Return the [x, y] coordinate for the center point of the cell that contains the specified text.  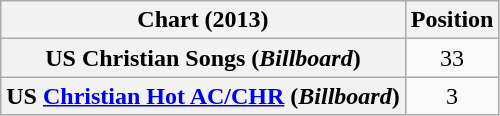
US Christian Hot AC/CHR (Billboard) [203, 96]
Position [452, 20]
33 [452, 58]
Chart (2013) [203, 20]
3 [452, 96]
US Christian Songs (Billboard) [203, 58]
